Return the (X, Y) coordinate for the center point of the cell that contains the specified text.  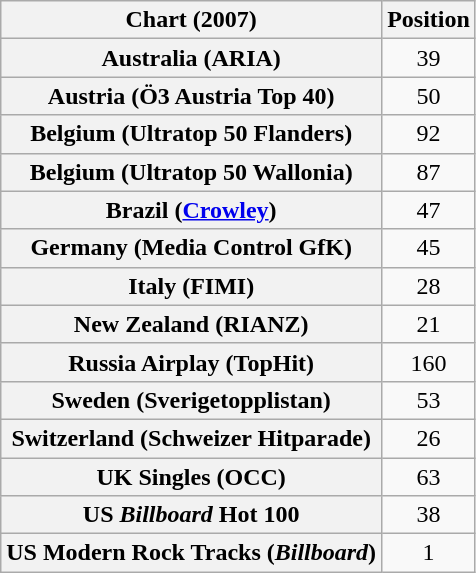
28 (429, 286)
Germany (Media Control GfK) (192, 248)
92 (429, 134)
47 (429, 210)
New Zealand (RIANZ) (192, 324)
Chart (2007) (192, 20)
21 (429, 324)
US Modern Rock Tracks (Billboard) (192, 553)
45 (429, 248)
39 (429, 58)
38 (429, 515)
US Billboard Hot 100 (192, 515)
1 (429, 553)
Austria (Ö3 Austria Top 40) (192, 96)
Belgium (Ultratop 50 Wallonia) (192, 172)
Belgium (Ultratop 50 Flanders) (192, 134)
63 (429, 477)
Russia Airplay (TopHit) (192, 362)
53 (429, 400)
Switzerland (Schweizer Hitparade) (192, 438)
Position (429, 20)
UK Singles (OCC) (192, 477)
87 (429, 172)
50 (429, 96)
160 (429, 362)
Sweden (Sverigetopplistan) (192, 400)
Italy (FIMI) (192, 286)
Brazil (Crowley) (192, 210)
Australia (ARIA) (192, 58)
26 (429, 438)
